Capture the cell that displays the provided text and extract its [x, y] central coordinate. 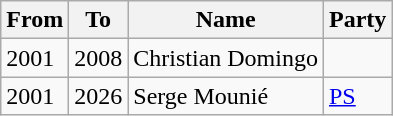
Party [357, 20]
2008 [98, 58]
2026 [98, 96]
Christian Domingo [226, 58]
Serge Mounié [226, 96]
To [98, 20]
PS [357, 96]
Name [226, 20]
From [35, 20]
